Scan for the cell matching the given text and deliver its (x, y) coordinate at center. 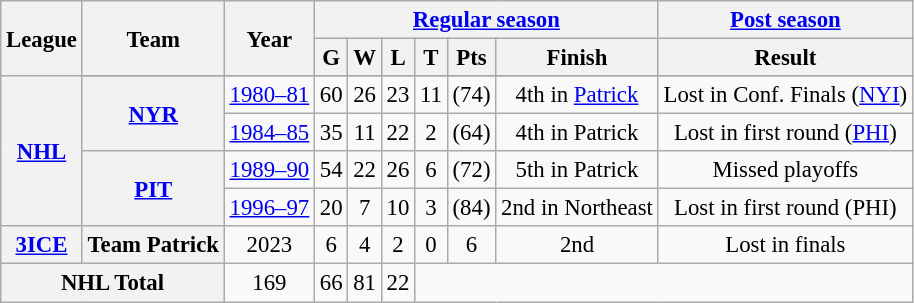
Result (785, 58)
League (42, 38)
23 (398, 95)
66 (332, 283)
T (432, 58)
1984–85 (269, 133)
2nd in Northeast (577, 208)
7 (364, 208)
5th in Patrick (577, 170)
81 (364, 283)
(84) (472, 208)
Team Patrick (153, 245)
Regular season (487, 20)
Missed playoffs (785, 170)
Year (269, 38)
35 (332, 133)
NHL Total (112, 283)
L (398, 58)
1989–90 (269, 170)
2nd (577, 245)
20 (332, 208)
60 (332, 95)
NHL (42, 151)
Team (153, 38)
4 (364, 245)
Finish (577, 58)
1996–97 (269, 208)
NYR (153, 114)
PIT (153, 188)
(72) (472, 170)
(64) (472, 133)
3ICE (42, 245)
Post season (785, 20)
Pts (472, 58)
G (332, 58)
W (364, 58)
Lost in finals (785, 245)
Lost in Conf. Finals (NYI) (785, 95)
3 (432, 208)
(74) (472, 95)
169 (269, 283)
54 (332, 170)
10 (398, 208)
0 (432, 245)
2023 (269, 245)
1980–81 (269, 95)
